Identify which cell holds the provided text, then report its (X, Y) central coordinate. 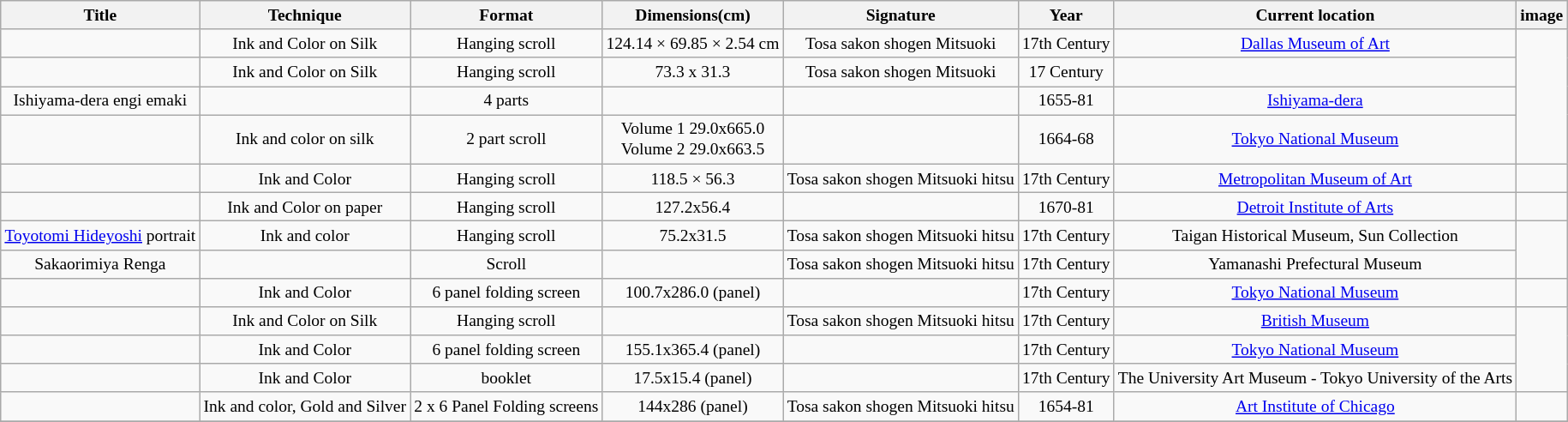
118.5 × 56.3 (692, 178)
Signature (901, 15)
Taigan Historical Museum, Sun Collection (1315, 235)
Format (506, 15)
Ink and color (305, 235)
Year (1066, 15)
Dallas Museum of Art (1315, 43)
124.14 × 69.85 × 2.54 cm (692, 43)
75.2x31.5 (692, 235)
Ink and color, Gold and Silver (305, 407)
Metropolitan Museum of Art (1315, 178)
Toyotomi Hideyoshi portrait (100, 235)
100.7x286.0 (panel) (692, 292)
The University Art Museum - Tokyo University of the Arts (1315, 377)
Scroll (506, 264)
Sakaorimiya Renga (100, 264)
Art Institute of Chicago (1315, 407)
British Museum (1315, 321)
17 Century (1066, 72)
booklet (506, 377)
Detroit Institute of Arts (1315, 206)
1670-81 (1066, 206)
1655-81 (1066, 101)
Ink and color on silk (305, 139)
17.5x15.4 (panel) (692, 377)
Ishiyama-dera engi emaki (100, 101)
Volume 1 29.0x665.0Volume 2 29.0x663.5 (692, 139)
Technique (305, 15)
1654-81 (1066, 407)
2 x 6 Panel Folding screens (506, 407)
Ishiyama-dera (1315, 101)
Title (100, 15)
4 parts (506, 101)
1664-68 (1066, 139)
Yamanashi Prefectural Museum (1315, 264)
Ink and Color on paper (305, 206)
Dimensions(cm) (692, 15)
Current location (1315, 15)
2 part scroll (506, 139)
144x286 (panel) (692, 407)
127.2x56.4 (692, 206)
image (1542, 15)
73.3 x 31.3 (692, 72)
155.1x365.4 (panel) (692, 350)
